Find where the given text appears and provide that cell's center as [x, y] coordinate. 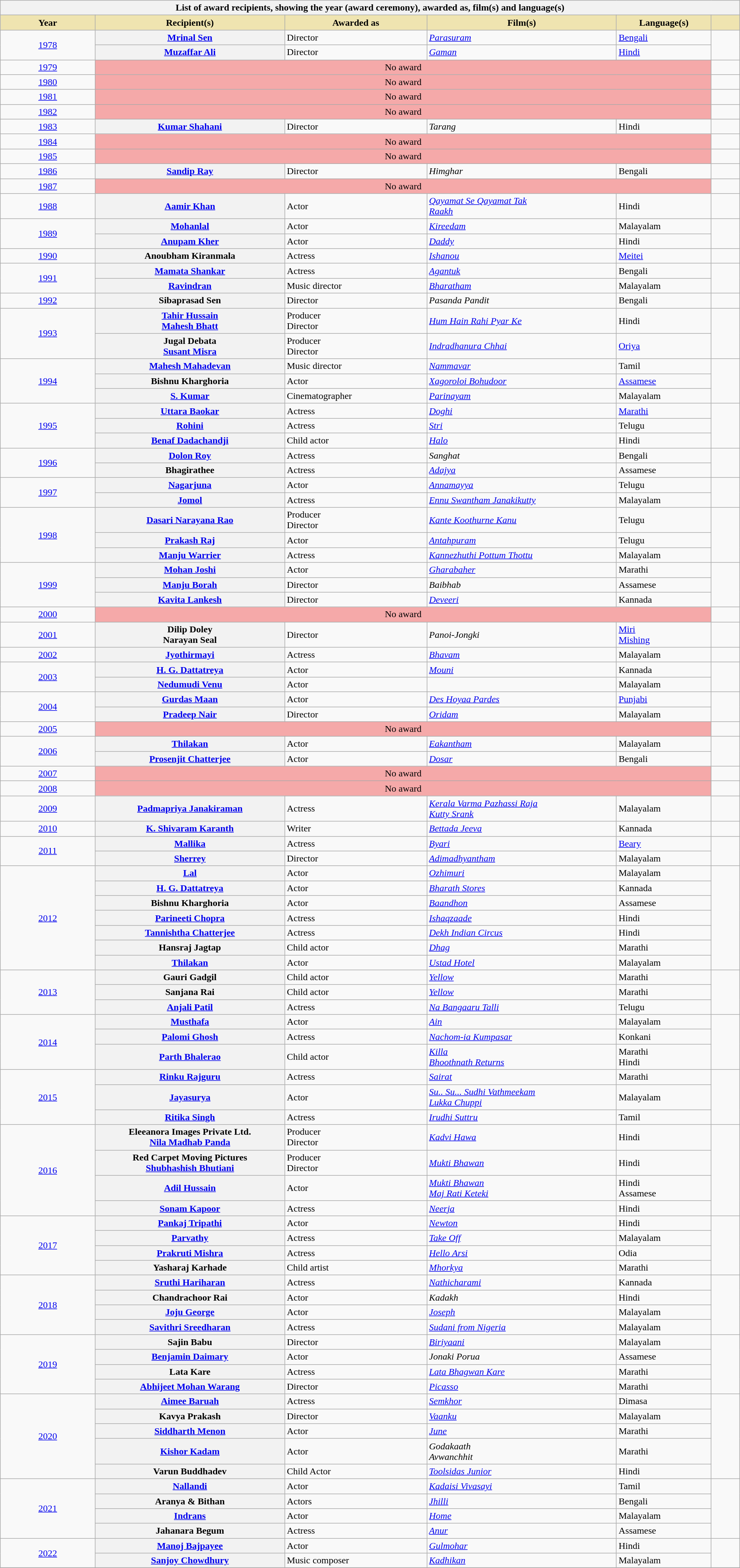
Benjamin Daimary [190, 1357]
Writer [356, 829]
Rohini [190, 425]
Benaf Dadachandji [190, 440]
Uttara Baokar [190, 411]
Adimadhyantham [522, 858]
Nammavar [522, 366]
Toolsidas Junior [522, 1471]
1979 [48, 67]
Music composer [356, 1561]
June [522, 1431]
Kadhikan [522, 1561]
Semkhor [522, 1401]
1994 [48, 381]
2006 [48, 751]
Palomi Ghosh [190, 1037]
Dosar [522, 759]
GodakaathAvwanchhit [522, 1451]
2020 [48, 1436]
1991 [48, 278]
2012 [48, 918]
Mamata Shankar [190, 271]
Vaanku [522, 1416]
Lal [190, 873]
Beary [664, 844]
Manju Borah [190, 585]
Meitei [664, 256]
Parth Bhalerao [190, 1057]
Oridam [522, 714]
1992 [48, 301]
Aimee Baruah [190, 1401]
Himghar [522, 171]
1999 [48, 585]
Red Carpet Moving PicturesShubhashish Bhutiani [190, 1162]
Varun Buddhadev [190, 1471]
1997 [48, 493]
1984 [48, 141]
Lata Bhagwan Kare [522, 1372]
Dhag [522, 947]
Film(s) [522, 23]
Gaman [522, 52]
Padmapriya Janakiraman [190, 809]
Ishanou [522, 256]
2011 [48, 851]
Punjabi [664, 699]
2021 [48, 1508]
Parinayam [522, 396]
Bharath Stores [522, 888]
Gurdas Maan [190, 699]
Pasanda Pandit [522, 301]
Oriya [664, 346]
Hum Hain Rahi Pyar Ke [522, 321]
Anur [522, 1531]
1978 [48, 45]
Adil Hussain [190, 1188]
Abhijeet Mohan Warang [190, 1386]
Adajya [522, 470]
Jahanara Begum [190, 1531]
2022 [48, 1553]
Qayamat Se Qayamat TakRaakh [522, 206]
Kadakh [522, 1297]
Bhagirathee [190, 470]
Sajin Babu [190, 1342]
1986 [48, 171]
Jyothirmayi [190, 655]
Jomol [190, 500]
Language(s) [664, 23]
Aranya & Bithan [190, 1501]
2019 [48, 1364]
Dolon Roy [190, 456]
Kerala Varma Pazhassi RajaKutty Srank [522, 809]
Sruthi Hariharan [190, 1283]
Joseph [522, 1312]
Joju George [190, 1312]
Manoj Bajpayee [190, 1546]
Sandip Ray [190, 171]
Indradhanura Chhai [522, 346]
Kumar Shahani [190, 126]
Child Actor [356, 1471]
Des Hoyaa Pardes [522, 699]
Yasharaj Karhade [190, 1268]
Prosenjit Chatterjee [190, 759]
Doghi [522, 411]
2018 [48, 1305]
Awarded as [356, 23]
Ritika Singh [190, 1117]
Nathicharami [522, 1283]
Tarang [522, 126]
Anjali Patil [190, 1007]
2010 [48, 829]
Sanjana Rai [190, 992]
Nedumudi Venu [190, 684]
Mukti Bhawan [522, 1162]
Na Bangaaru Talli [522, 1007]
Panoi-Jongki [522, 635]
Stri [522, 425]
Mouni [522, 669]
Baandhon [522, 903]
Jayasurya [190, 1097]
Indrans [190, 1516]
Gauri Gadgil [190, 977]
Tahir HussainMahesh Bhatt [190, 321]
Jugal DebataSusant Misra [190, 346]
Aamir Khan [190, 206]
1989 [48, 234]
1983 [48, 126]
Annamayya [522, 485]
Bharatham [522, 286]
Kavita Lankesh [190, 600]
Sibaprasad Sen [190, 301]
Dimasa [664, 1401]
2015 [48, 1097]
1996 [48, 463]
Mahesh Mahadevan [190, 366]
Gulmohar [522, 1546]
Chandrachoor Rai [190, 1297]
Kadvi Hawa [522, 1137]
Sudani from Nigeria [522, 1327]
Ennu Swantham Janakikutty [522, 500]
Mhorkya [522, 1268]
Home [522, 1516]
Pradeep Nair [190, 714]
Kireedam [522, 226]
Xagoroloi Bohudoor [522, 381]
Ustad Hotel [522, 962]
Jonaki Porua [522, 1357]
Ozhimuri [522, 873]
Konkani [664, 1037]
Dekh Indian Circus [522, 933]
Pankaj Tripathi [190, 1223]
2014 [48, 1042]
2002 [48, 655]
1981 [48, 97]
Hello Arsi [522, 1253]
2009 [48, 809]
K. Shivaram Karanth [190, 829]
Mallika [190, 844]
Byari [522, 844]
Muzaffar Ali [190, 52]
Newton [522, 1223]
2013 [48, 992]
Prakruti Mishra [190, 1253]
Bettada Jeeva [522, 829]
Lata Kare [190, 1372]
2008 [48, 788]
Recipient(s) [190, 23]
1985 [48, 156]
Biriyaani [522, 1342]
Parasuram [522, 37]
Ishaqzaade [522, 918]
2003 [48, 677]
Kavya Prakash [190, 1416]
2017 [48, 1245]
HindiAssamese [664, 1188]
Rinku Rajguru [190, 1077]
Halo [522, 440]
Year [48, 23]
Siddharth Menon [190, 1431]
Parineeti Chopra [190, 918]
Mohan Joshi [190, 570]
1987 [48, 186]
Agantuk [522, 271]
Dilip DoleyNarayan Seal [190, 635]
Picasso [522, 1386]
Take Off [522, 1238]
Mohanlal [190, 226]
1990 [48, 256]
Manju Warrier [190, 555]
Anoubham Kiranmala [190, 256]
1993 [48, 333]
1980 [48, 82]
Baibhab [522, 585]
1995 [48, 425]
Su.. Su... Sudhi VathmeekamLukka Chuppi [522, 1097]
Dasari Narayana Rao [190, 520]
Musthafa [190, 1022]
2007 [48, 774]
Sairat [522, 1077]
2001 [48, 635]
Jhilli [522, 1501]
Anupam Kher [190, 241]
Mukti BhawanMaj Rati Keteki [522, 1188]
Sherrey [190, 858]
MiriMishing [664, 635]
Ain [522, 1022]
KillaBhoothnath Returns [522, 1057]
Sanjoy Chowdhury [190, 1561]
Kannezhuthi Pottum Thottu [522, 555]
S. Kumar [190, 396]
Sanghat [522, 456]
Antahpuram [522, 540]
Deveeri [522, 600]
1998 [48, 535]
Parvathy [190, 1238]
Gharabaher [522, 570]
Ravindran [190, 286]
1982 [48, 112]
Irudhi Suttru [522, 1117]
Nallandi [190, 1486]
Kadaisi Vivasayi [522, 1486]
Daddy [522, 241]
2004 [48, 707]
Kishor Kadam [190, 1451]
Eleeanora Images Private Ltd.Nila Madhab Panda [190, 1137]
Kante Koothurne Kanu [522, 520]
1988 [48, 206]
MarathiHindi [664, 1057]
Bhavam [522, 655]
2005 [48, 729]
Prakash Raj [190, 540]
Neerja [522, 1208]
Mrinal Sen [190, 37]
Nachom-ia Kumpasar [522, 1037]
2000 [48, 614]
2016 [48, 1170]
List of award recipients, showing the year (award ceremony), awarded as, film(s) and language(s) [370, 8]
Tannishtha Chatterjee [190, 933]
Odia [664, 1253]
Eakantham [522, 744]
Hansraj Jagtap [190, 947]
Savithri Sreedharan [190, 1327]
Child artist [356, 1268]
Actors [356, 1501]
Nagarjuna [190, 485]
Sonam Kapoor [190, 1208]
Cinematographer [356, 396]
